Search for the cell housing the specified text and yield its [X, Y] center coordinate. 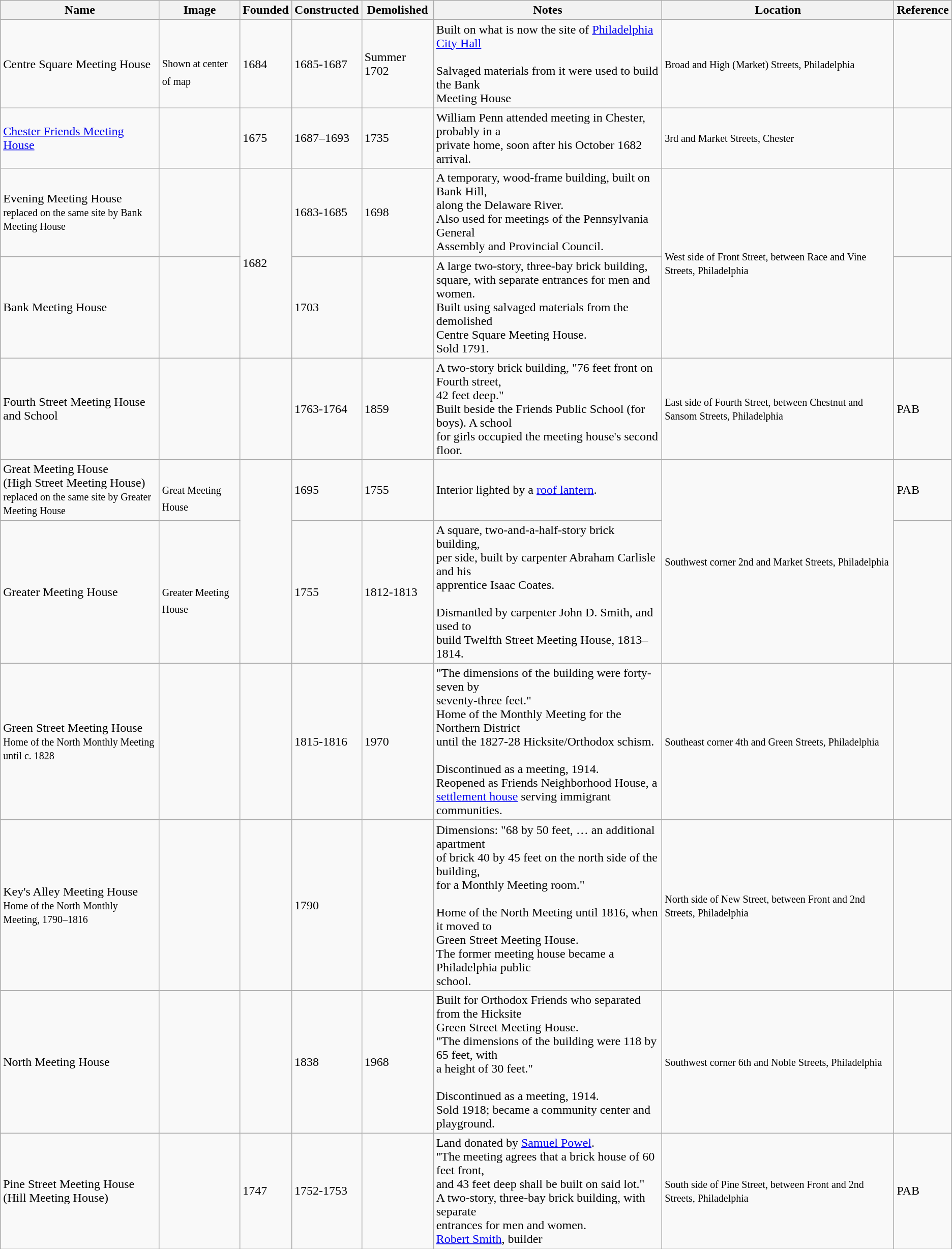
Southwest corner 2nd and Market Streets, Philadelphia [778, 561]
Shown at center of map [199, 64]
Chester Friends Meeting House [80, 138]
1695 [326, 490]
North Meeting House [80, 1062]
Built on what is now the site of Philadelphia City HallSalvaged materials from it were used to build the BankMeeting House [548, 64]
Broad and High (Market) Streets, Philadelphia [778, 64]
Summer 1702 [398, 64]
William Penn attended meeting in Chester, probably in aprivate home, soon after his October 1682 arrival. [548, 138]
Great Meeting House [199, 490]
1815-1816 [326, 741]
Name [80, 10]
Founded [266, 10]
1735 [398, 138]
Southwest corner 6th and Noble Streets, Philadelphia [778, 1062]
Green Street Meeting HouseHome of the North Monthly Meeting until c. 1828 [80, 741]
1703 [326, 307]
North side of New Street, between Front and 2nd Streets, Philadelphia [778, 905]
Evening Meeting Housereplaced on the same site by Bank Meeting House [80, 213]
Pine Street Meeting House(Hill Meeting House) [80, 1191]
1698 [398, 213]
South side of Pine Street, between Front and 2nd Streets, Philadelphia [778, 1191]
1687–1693 [326, 138]
East side of Fourth Street, between Chestnut and Sansom Streets, Philadelphia [778, 409]
1683-1685 [326, 213]
1968 [398, 1062]
1685-1687 [326, 64]
1859 [398, 409]
Interior lighted by a roof lantern. [548, 490]
Great Meeting House(High Street Meeting House)replaced on the same site by Greater Meeting House [80, 490]
1763-1764 [326, 409]
Notes [548, 10]
Bank Meeting House [80, 307]
Fourth Street Meeting House and School [80, 409]
1682 [266, 263]
Image [199, 10]
3rd and Market Streets, Chester [778, 138]
West side of Front Street, between Race and Vine Streets, Philadelphia [778, 263]
1812-1813 [398, 592]
Centre Square Meeting House [80, 64]
1684 [266, 64]
Constructed [326, 10]
1970 [398, 741]
Demolished [398, 10]
Location [778, 10]
Reference [923, 10]
Southeast corner 4th and Green Streets, Philadelphia [778, 741]
1838 [326, 1062]
1747 [266, 1191]
1752-1753 [326, 1191]
Key's Alley Meeting HouseHome of the North Monthly Meeting, 1790–1816 [80, 905]
1790 [326, 905]
1675 [266, 138]
